Detect which cell encompasses the target text, then output its [x, y] center coordinate. 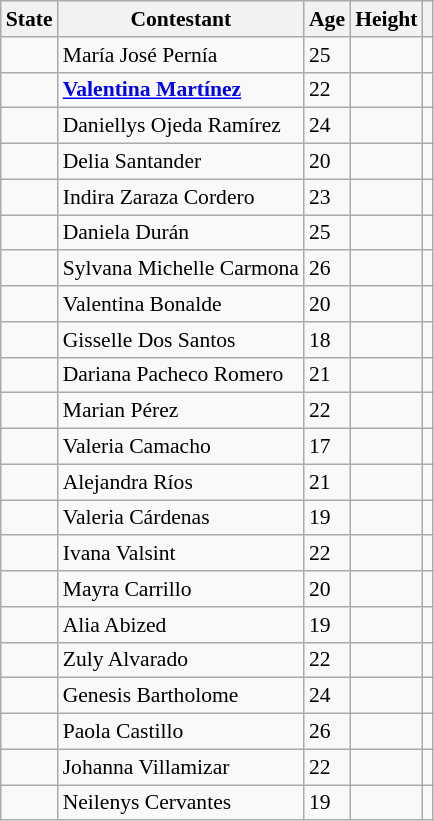
Indira Zaraza Cordero [181, 197]
Zuly Alvarado [181, 660]
Neilenys Cervantes [181, 803]
Valeria Camacho [181, 447]
Ivana Valsint [181, 554]
Sylvana Michelle Carmona [181, 269]
Gisselle Dos Santos [181, 340]
Valeria Cárdenas [181, 518]
Contestant [181, 19]
State [30, 19]
Dariana Pacheco Romero [181, 375]
Mayra Carrillo [181, 589]
Johanna Villamizar [181, 767]
Delia Santander [181, 162]
Valentina Bonalde [181, 304]
23 [327, 197]
Marian Pérez [181, 411]
Alia Abized [181, 625]
Alejandra Ríos [181, 482]
Daniela Durán [181, 233]
17 [327, 447]
Daniellys Ojeda Ramírez [181, 126]
María José Pernía [181, 55]
Paola Castillo [181, 732]
Age [327, 19]
Genesis Bartholome [181, 696]
18 [327, 340]
Valentina Martínez [181, 90]
Height [386, 19]
